Return the [x, y] coordinate for the center point of the cell that contains the specified text.  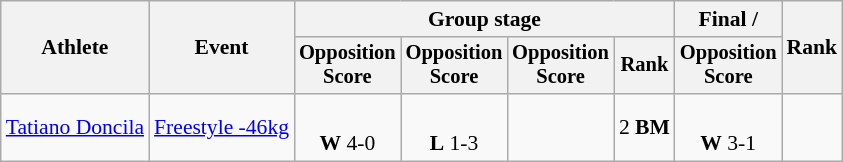
Event [222, 48]
Group stage [484, 19]
Athlete [75, 48]
W 3-1 [728, 128]
2 BM [644, 128]
Tatiano Doncila [75, 128]
W 4-0 [348, 128]
L 1-3 [454, 128]
Final / [728, 19]
Freestyle -46kg [222, 128]
